Detect which cell encompasses the target text, then output its [X, Y] center coordinate. 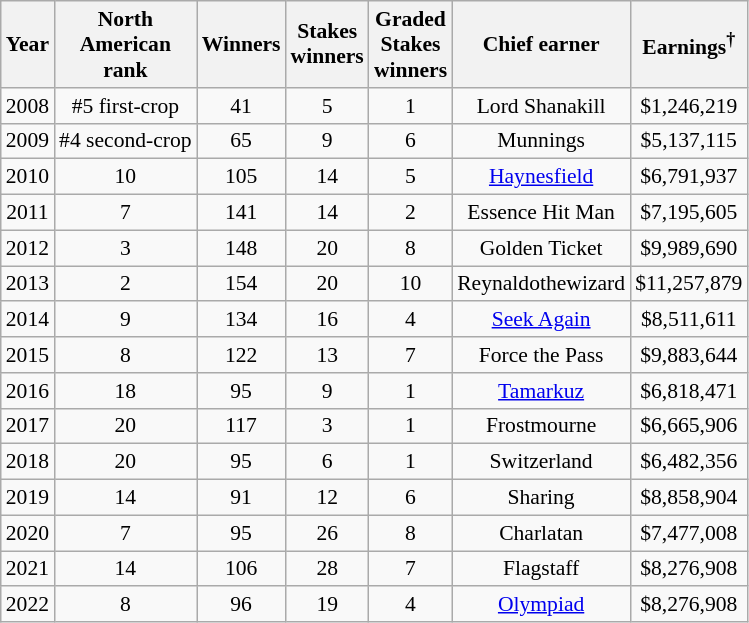
Stakes winners [328, 44]
North American rank [126, 44]
105 [242, 177]
Lord Shanakill [541, 106]
96 [242, 605]
2010 [28, 177]
Year [28, 44]
16 [328, 320]
Golden Ticket [541, 248]
2022 [28, 605]
Force the Pass [541, 355]
19 [328, 605]
$7,195,605 [688, 213]
Munnings [541, 141]
141 [242, 213]
Switzerland [541, 462]
2008 [28, 106]
Charlatan [541, 533]
Olympiad [541, 605]
18 [126, 391]
Haynesfield [541, 177]
$6,665,906 [688, 426]
$6,791,937 [688, 177]
Earnings† [688, 44]
41 [242, 106]
2019 [28, 498]
2015 [28, 355]
2009 [28, 141]
$9,883,644 [688, 355]
Seek Again [541, 320]
2011 [28, 213]
2014 [28, 320]
13 [328, 355]
117 [242, 426]
#4 second-crop [126, 141]
28 [328, 569]
Essence Hit Man [541, 213]
Frostmourne [541, 426]
154 [242, 284]
Reynaldothewizard [541, 284]
$8,858,904 [688, 498]
$9,989,690 [688, 248]
2013 [28, 284]
2018 [28, 462]
65 [242, 141]
Winners [242, 44]
12 [328, 498]
Graded Stakes winners [410, 44]
2012 [28, 248]
122 [242, 355]
106 [242, 569]
2021 [28, 569]
Chief earner [541, 44]
$11,257,879 [688, 284]
$5,137,115 [688, 141]
148 [242, 248]
Flagstaff [541, 569]
91 [242, 498]
$6,482,356 [688, 462]
$8,511,611 [688, 320]
Sharing [541, 498]
$6,818,471 [688, 391]
2016 [28, 391]
$7,477,008 [688, 533]
134 [242, 320]
2017 [28, 426]
26 [328, 533]
2020 [28, 533]
$1,246,219 [688, 106]
Tamarkuz [541, 391]
#5 first-crop [126, 106]
